Scan for the cell matching the given text and deliver its [X, Y] coordinate at center. 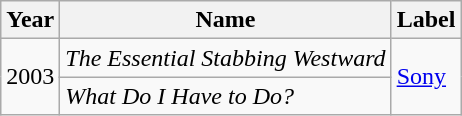
Label [426, 20]
Sony [426, 77]
2003 [30, 77]
Name [226, 20]
What Do I Have to Do? [226, 96]
The Essential Stabbing Westward [226, 58]
Year [30, 20]
